Find where the given text appears and provide that cell's center as [x, y] coordinate. 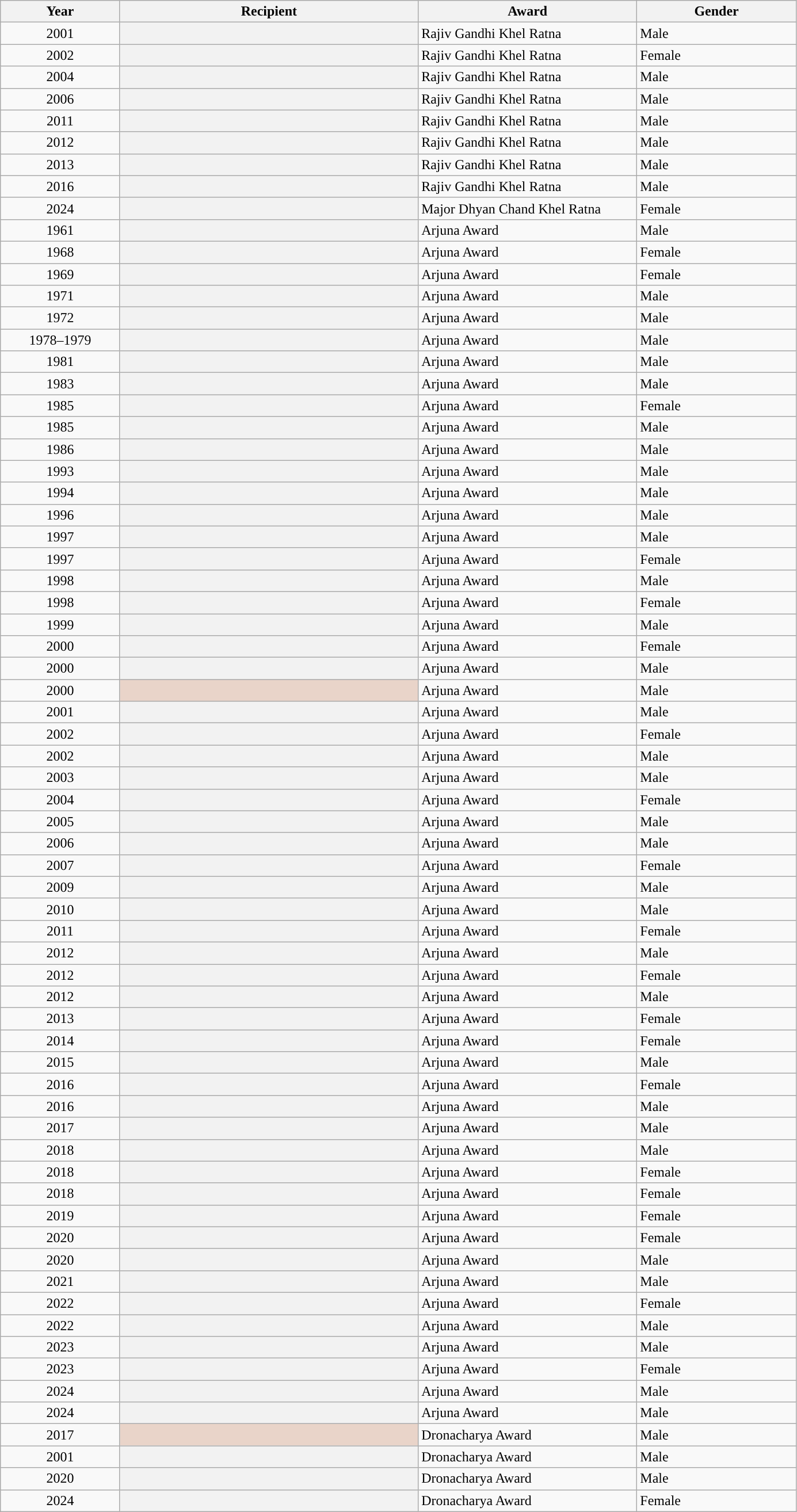
1999 [60, 624]
1994 [60, 493]
Gender [717, 12]
1978–1979 [60, 340]
2009 [60, 887]
Recipient [269, 12]
1961 [60, 230]
1968 [60, 252]
1996 [60, 515]
2015 [60, 1063]
2010 [60, 909]
Major Dhyan Chand Khel Ratna [528, 208]
Year [60, 12]
1993 [60, 471]
Award [528, 12]
1981 [60, 362]
1969 [60, 274]
1972 [60, 318]
2021 [60, 1281]
2007 [60, 865]
2003 [60, 778]
1986 [60, 449]
1983 [60, 384]
1971 [60, 296]
2019 [60, 1216]
2005 [60, 822]
2014 [60, 1041]
